Search for the cell housing the specified text and yield its (x, y) center coordinate. 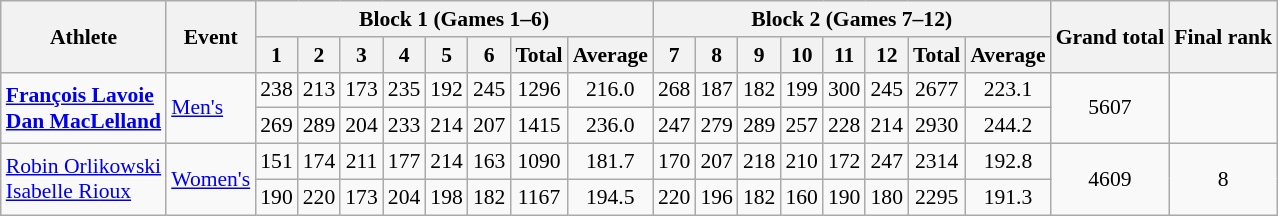
194.5 (610, 197)
Athlete (84, 36)
187 (716, 90)
300 (844, 90)
228 (844, 126)
198 (446, 197)
6 (490, 55)
191.3 (1008, 197)
2 (320, 55)
268 (674, 90)
223.1 (1008, 90)
Final rank (1223, 36)
5607 (1110, 108)
210 (802, 162)
François LavoieDan MacLelland (84, 108)
216.0 (610, 90)
244.2 (1008, 126)
Event (210, 36)
Women's (210, 180)
160 (802, 197)
2295 (936, 197)
7 (674, 55)
2314 (936, 162)
Block 1 (Games 1–6) (454, 19)
196 (716, 197)
192 (446, 90)
11 (844, 55)
170 (674, 162)
2930 (936, 126)
2677 (936, 90)
9 (760, 55)
163 (490, 162)
3 (362, 55)
213 (320, 90)
1 (276, 55)
269 (276, 126)
235 (404, 90)
1415 (538, 126)
1090 (538, 162)
181.7 (610, 162)
4 (404, 55)
177 (404, 162)
Grand total (1110, 36)
10 (802, 55)
199 (802, 90)
192.8 (1008, 162)
257 (802, 126)
Block 2 (Games 7–12) (852, 19)
Men's (210, 108)
236.0 (610, 126)
211 (362, 162)
180 (886, 197)
218 (760, 162)
151 (276, 162)
5 (446, 55)
238 (276, 90)
279 (716, 126)
12 (886, 55)
4609 (1110, 180)
Robin OrlikowskiIsabelle Rioux (84, 180)
172 (844, 162)
1296 (538, 90)
1167 (538, 197)
233 (404, 126)
174 (320, 162)
